Identify which cell holds the provided text, then report its (X, Y) central coordinate. 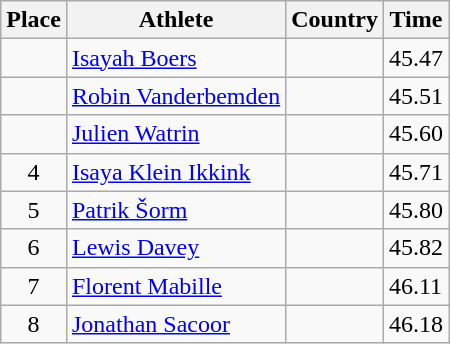
45.80 (416, 210)
Country (335, 20)
45.51 (416, 96)
45.47 (416, 58)
5 (34, 210)
Florent Mabille (176, 286)
7 (34, 286)
Julien Watrin (176, 134)
45.82 (416, 248)
8 (34, 324)
Patrik Šorm (176, 210)
Place (34, 20)
Lewis Davey (176, 248)
Robin Vanderbemden (176, 96)
6 (34, 248)
Jonathan Sacoor (176, 324)
45.60 (416, 134)
Isayah Boers (176, 58)
45.71 (416, 172)
Time (416, 20)
46.11 (416, 286)
46.18 (416, 324)
Isaya Klein Ikkink (176, 172)
Athlete (176, 20)
4 (34, 172)
